For the text-containing cell, return its midpoint in (x, y) coordinate format. 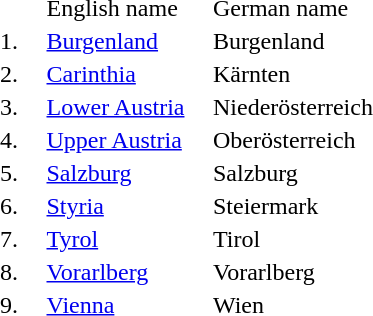
Burgenland (104, 41)
Tyrol (104, 239)
Carinthia (104, 74)
Salzburg (104, 173)
Upper Austria (104, 140)
Vorarlberg (104, 272)
Styria (104, 206)
Lower Austria (104, 107)
